Identify which cell holds the provided text, then report its (x, y) central coordinate. 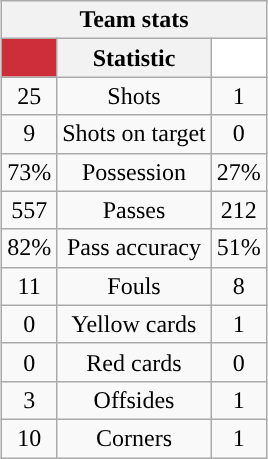
82% (30, 248)
Shots on target (134, 134)
Team stats (134, 20)
Offsides (134, 400)
Shots (134, 96)
25 (30, 96)
73% (30, 172)
3 (30, 400)
11 (30, 286)
212 (238, 210)
Yellow cards (134, 324)
Statistic (134, 58)
Pass accuracy (134, 248)
27% (238, 172)
9 (30, 134)
Red cards (134, 362)
Passes (134, 210)
Fouls (134, 286)
10 (30, 438)
Possession (134, 172)
557 (30, 210)
51% (238, 248)
8 (238, 286)
Corners (134, 438)
